Capture the cell that displays the provided text and extract its [x, y] central coordinate. 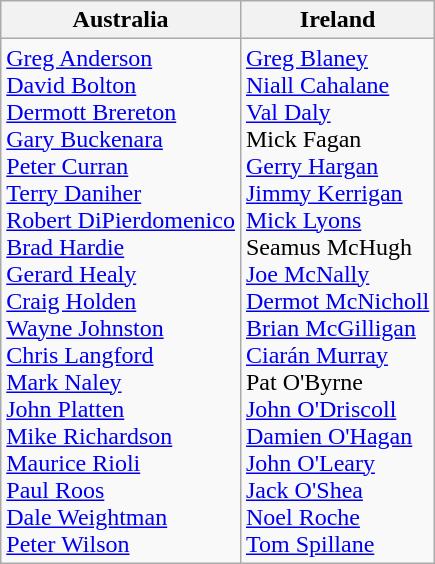
Ireland [337, 20]
Australia [121, 20]
